Pinpoint the cell where the given text exists, returning its [x, y] midpoint coordinate. 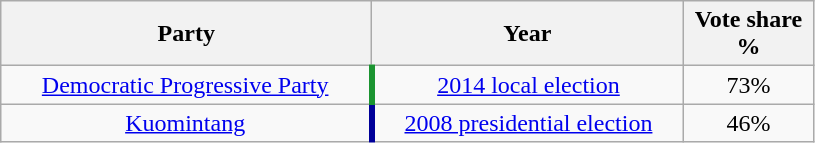
2008 presidential election [528, 123]
46% [748, 123]
Year [528, 34]
2014 local election [528, 85]
Vote share % [748, 34]
Democratic Progressive Party [186, 85]
Kuomintang [186, 123]
Party [186, 34]
73% [748, 85]
